Return the (x, y) coordinate for the center point of the cell that contains the specified text.  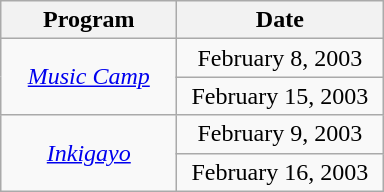
February 16, 2003 (280, 172)
February 8, 2003 (280, 58)
Date (280, 20)
February 9, 2003 (280, 134)
Music Camp (89, 77)
Program (89, 20)
Inkigayo (89, 153)
February 15, 2003 (280, 96)
